Determine the [x, y] coordinate at the center of the cell enclosing the given text.  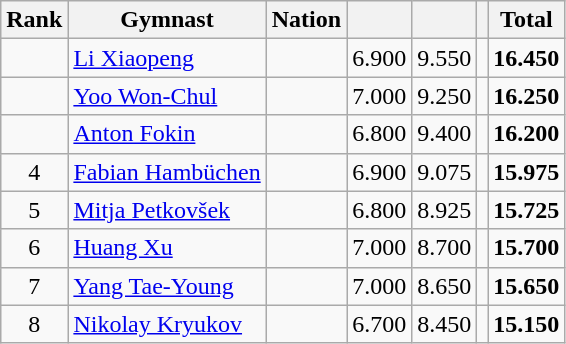
9.550 [444, 58]
9.400 [444, 134]
Mitja Petkovšek [167, 210]
8.650 [444, 286]
8 [34, 324]
Anton Fokin [167, 134]
16.250 [526, 96]
5 [34, 210]
Total [526, 20]
15.975 [526, 172]
6 [34, 248]
15.700 [526, 248]
9.075 [444, 172]
Yoo Won-Chul [167, 96]
15.150 [526, 324]
Nation [306, 20]
Li Xiaopeng [167, 58]
Rank [34, 20]
8.450 [444, 324]
8.925 [444, 210]
Fabian Hambüchen [167, 172]
16.450 [526, 58]
7 [34, 286]
9.250 [444, 96]
Yang Tae-Young [167, 286]
Huang Xu [167, 248]
15.725 [526, 210]
15.650 [526, 286]
Gymnast [167, 20]
8.700 [444, 248]
6.700 [380, 324]
4 [34, 172]
16.200 [526, 134]
Nikolay Kryukov [167, 324]
